Search for the cell housing the specified text and yield its (X, Y) center coordinate. 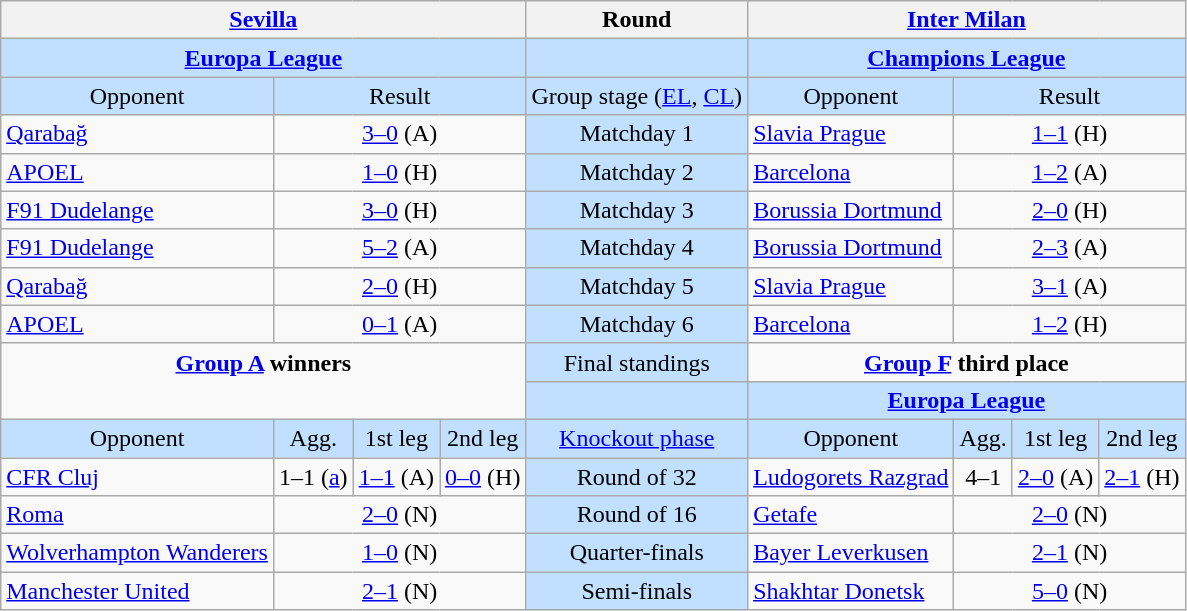
3–1 (A) (1070, 286)
Matchday 3 (637, 210)
1–0 (N) (399, 553)
Group stage (EL, CL) (637, 96)
Round of 32 (637, 477)
Round (637, 20)
Matchday 5 (637, 286)
1–0 (H) (399, 172)
Group F third place (967, 362)
1–1 (H) (1070, 134)
1–2 (H) (1070, 324)
Knockout phase (637, 438)
1–1 (A) (396, 477)
2–3 (A) (1070, 248)
Inter Milan (967, 20)
4–1 (983, 477)
3–0 (A) (399, 134)
3–0 (H) (399, 210)
5–0 (N) (1070, 591)
2–1 (H) (1142, 477)
Bayer Leverkusen (851, 553)
0–1 (A) (399, 324)
0–0 (H) (483, 477)
Sevilla (264, 20)
Quarter-finals (637, 553)
Roma (138, 515)
5–2 (A) (399, 248)
Matchday 4 (637, 248)
Round of 16 (637, 515)
Champions League (967, 58)
1–2 (A) (1070, 172)
Matchday 6 (637, 324)
Group A winners (264, 381)
CFR Cluj (138, 477)
Matchday 2 (637, 172)
Manchester United (138, 591)
Wolverhampton Wanderers (138, 553)
Shakhtar Donetsk (851, 591)
Final standings (637, 362)
Ludogorets Razgrad (851, 477)
1–1 (a) (313, 477)
2–0 (A) (1055, 477)
Matchday 1 (637, 134)
Semi-finals (637, 591)
Getafe (851, 515)
